Return the [x, y] coordinate for the center point of the cell that contains the specified text.  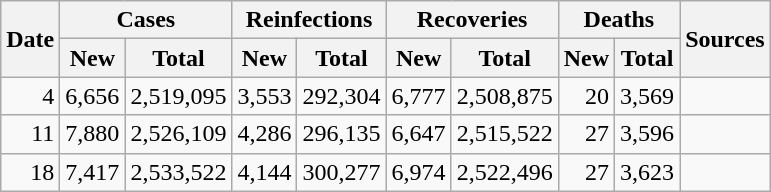
Sources [726, 39]
4,144 [264, 172]
2,519,095 [178, 96]
20 [586, 96]
2,508,875 [504, 96]
6,656 [92, 96]
7,880 [92, 134]
4,286 [264, 134]
2,515,522 [504, 134]
Date [30, 39]
296,135 [342, 134]
4 [30, 96]
6,647 [418, 134]
6,974 [418, 172]
3,569 [648, 96]
292,304 [342, 96]
3,596 [648, 134]
3,553 [264, 96]
11 [30, 134]
3,623 [648, 172]
2,522,496 [504, 172]
Recoveries [472, 20]
Cases [146, 20]
7,417 [92, 172]
300,277 [342, 172]
6,777 [418, 96]
Deaths [618, 20]
Reinfections [309, 20]
18 [30, 172]
2,533,522 [178, 172]
2,526,109 [178, 134]
